For the text-containing cell, return its midpoint in (x, y) coordinate format. 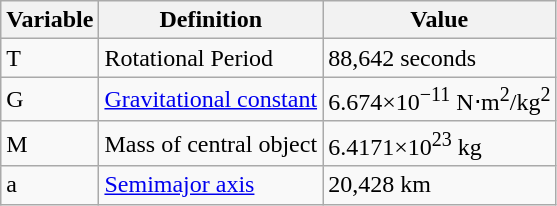
6.4171×1023 kg (440, 144)
Semimajor axis (211, 185)
Value (440, 20)
T (50, 58)
Gravitational constant (211, 100)
Definition (211, 20)
M (50, 144)
20,428 km (440, 185)
Rotational Period (211, 58)
88,642 seconds (440, 58)
6.674×10−11 N⋅m2/kg2 (440, 100)
Mass of central object (211, 144)
Variable (50, 20)
G (50, 100)
a (50, 185)
